Output the (X, Y) coordinate of the center of the cell containing the given text.  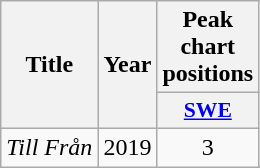
Year (128, 65)
3 (208, 147)
Till Från (50, 147)
Peak chart positions (208, 47)
2019 (128, 147)
SWE (208, 111)
Title (50, 65)
